Locate the cell with the specified text and output its [X, Y] center coordinate. 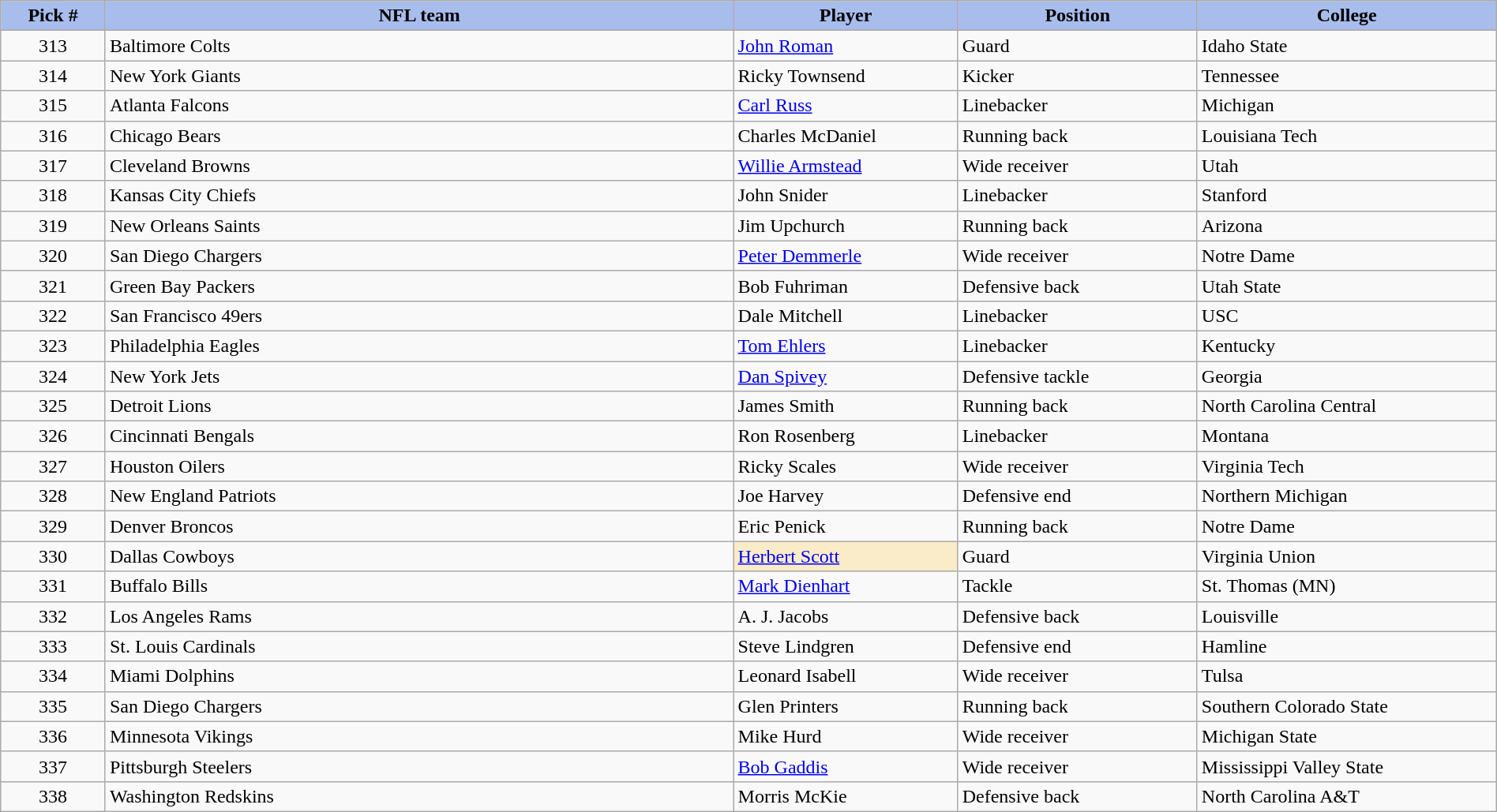
321 [54, 286]
Tackle [1077, 586]
Ricky Townsend [846, 76]
Los Angeles Rams [419, 616]
316 [54, 136]
Tennessee [1347, 76]
330 [54, 556]
Defensive tackle [1077, 376]
Mark Dienhart [846, 586]
Willie Armstead [846, 166]
Dan Spivey [846, 376]
Michigan [1347, 106]
Denver Broncos [419, 526]
322 [54, 316]
320 [54, 256]
Buffalo Bills [419, 586]
334 [54, 676]
Stanford [1347, 196]
Atlanta Falcons [419, 106]
Tom Ehlers [846, 346]
Virginia Tech [1347, 466]
Northern Michigan [1347, 496]
Steve Lindgren [846, 646]
Carl Russ [846, 106]
327 [54, 466]
Kentucky [1347, 346]
John Snider [846, 196]
Kicker [1077, 76]
Louisiana Tech [1347, 136]
Jim Upchurch [846, 226]
318 [54, 196]
315 [54, 106]
Detroit Lions [419, 406]
Ricky Scales [846, 466]
332 [54, 616]
Bob Gaddis [846, 766]
Ron Rosenberg [846, 436]
Charles McDaniel [846, 136]
Leonard Isabell [846, 676]
New Orleans Saints [419, 226]
Hamline [1347, 646]
Montana [1347, 436]
Baltimore Colts [419, 46]
Dale Mitchell [846, 316]
Tulsa [1347, 676]
Position [1077, 16]
Green Bay Packers [419, 286]
San Francisco 49ers [419, 316]
Pick # [54, 16]
Morris McKie [846, 796]
Peter Demmerle [846, 256]
319 [54, 226]
St. Thomas (MN) [1347, 586]
Kansas City Chiefs [419, 196]
USC [1347, 316]
328 [54, 496]
Minnesota Vikings [419, 736]
317 [54, 166]
338 [54, 796]
Dallas Cowboys [419, 556]
Philadelphia Eagles [419, 346]
James Smith [846, 406]
Cincinnati Bengals [419, 436]
North Carolina A&T [1347, 796]
Idaho State [1347, 46]
Michigan State [1347, 736]
Glen Printers [846, 706]
329 [54, 526]
Arizona [1347, 226]
New York Jets [419, 376]
335 [54, 706]
NFL team [419, 16]
Southern Colorado State [1347, 706]
Houston Oilers [419, 466]
New York Giants [419, 76]
John Roman [846, 46]
325 [54, 406]
331 [54, 586]
Herbert Scott [846, 556]
Cleveland Browns [419, 166]
St. Louis Cardinals [419, 646]
Eric Penick [846, 526]
Louisville [1347, 616]
Bob Fuhriman [846, 286]
324 [54, 376]
Mississippi Valley State [1347, 766]
337 [54, 766]
Utah [1347, 166]
Player [846, 16]
Joe Harvey [846, 496]
336 [54, 736]
326 [54, 436]
333 [54, 646]
North Carolina Central [1347, 406]
Virginia Union [1347, 556]
Utah State [1347, 286]
Chicago Bears [419, 136]
323 [54, 346]
Miami Dolphins [419, 676]
A. J. Jacobs [846, 616]
College [1347, 16]
Washington Redskins [419, 796]
Georgia [1347, 376]
314 [54, 76]
Pittsburgh Steelers [419, 766]
313 [54, 46]
New England Patriots [419, 496]
Mike Hurd [846, 736]
